Determine the [X, Y] coordinate at the center of the cell enclosing the given text.  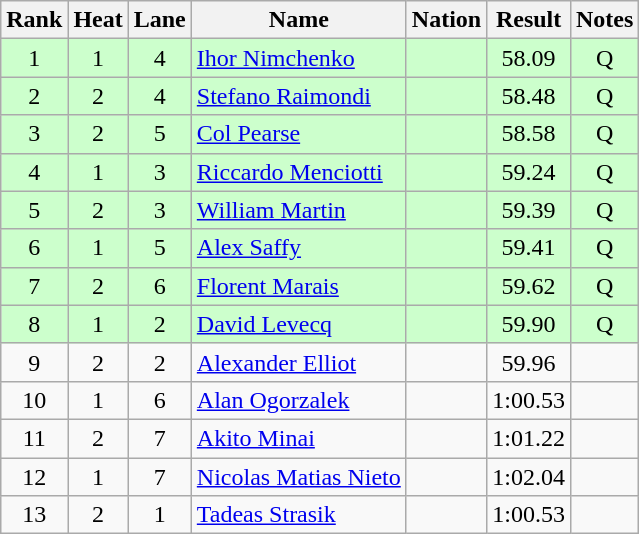
58.58 [529, 134]
William Martin [298, 210]
Stefano Raimondi [298, 96]
59.39 [529, 210]
Alan Ogorzalek [298, 400]
59.90 [529, 324]
Ihor Nimchenko [298, 58]
Akito Minai [298, 438]
Alexander Elliot [298, 362]
1:02.04 [529, 477]
9 [34, 362]
Result [529, 20]
10 [34, 400]
Notes [604, 20]
Florent Marais [298, 286]
11 [34, 438]
Tadeas Strasik [298, 515]
58.48 [529, 96]
David Levecq [298, 324]
1:01.22 [529, 438]
Nicolas Matias Nieto [298, 477]
59.96 [529, 362]
Riccardo Menciotti [298, 172]
Rank [34, 20]
Name [298, 20]
Nation [446, 20]
59.41 [529, 248]
13 [34, 515]
Col Pearse [298, 134]
Alex Saffy [298, 248]
Lane [160, 20]
8 [34, 324]
59.24 [529, 172]
58.09 [529, 58]
Heat [98, 20]
12 [34, 477]
59.62 [529, 286]
